Pinpoint the cell where the given text exists, returning its [x, y] midpoint coordinate. 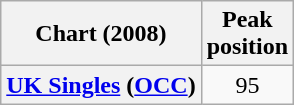
UK Singles (OCC) [101, 85]
95 [247, 85]
Chart (2008) [101, 34]
Peakposition [247, 34]
